Scan for the cell matching the given text and deliver its [X, Y] coordinate at center. 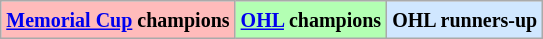
Memorial Cup champions [118, 20]
OHL champions [311, 20]
OHL runners-up [465, 20]
